Find where the given text appears and provide that cell's center as (X, Y) coordinate. 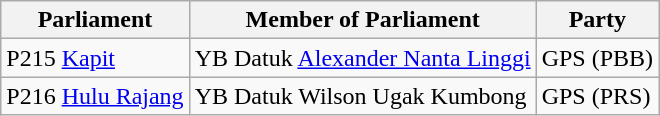
GPS (PBB) (597, 58)
P216 Hulu Rajang (95, 96)
Member of Parliament (362, 20)
GPS (PRS) (597, 96)
YB Datuk Wilson Ugak Kumbong (362, 96)
YB Datuk Alexander Nanta Linggi (362, 58)
Parliament (95, 20)
Party (597, 20)
P215 Kapit (95, 58)
